Identify which cell holds the provided text, then report its (x, y) central coordinate. 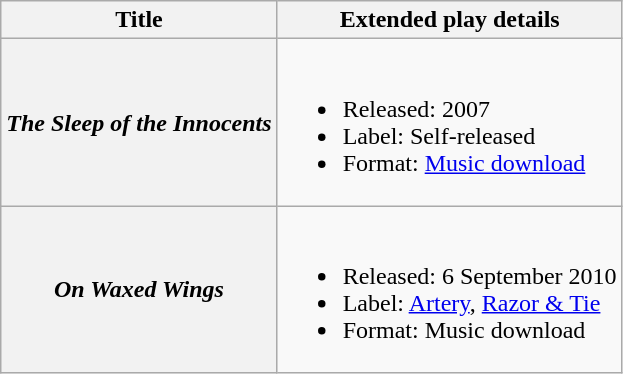
Title (139, 20)
The Sleep of the Innocents (139, 122)
Extended play details (450, 20)
On Waxed Wings (139, 290)
Released: 6 September 2010Label: Artery, Razor & TieFormat: Music download (450, 290)
Released: 2007Label: Self-releasedFormat: Music download (450, 122)
